Return the (x, y) coordinate for the center point of the cell that contains the specified text.  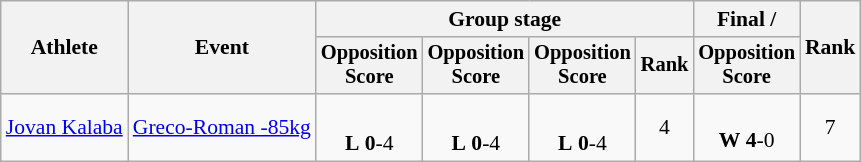
7 (830, 128)
Final / (746, 19)
Jovan Kalaba (64, 128)
Event (222, 48)
W 4-0 (746, 128)
Greco-Roman -85kg (222, 128)
Athlete (64, 48)
Group stage (504, 19)
4 (665, 128)
